Find where the given text appears and provide that cell's center as [x, y] coordinate. 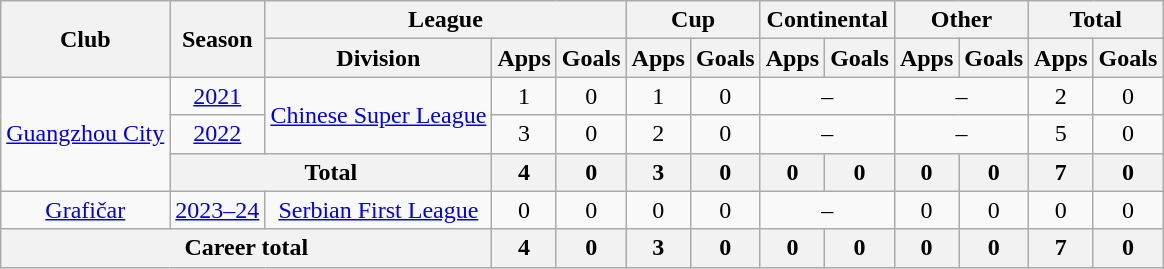
5 [1061, 134]
Chinese Super League [378, 115]
Career total [246, 248]
Serbian First League [378, 210]
Grafičar [86, 210]
2021 [218, 96]
2022 [218, 134]
League [446, 20]
Guangzhou City [86, 134]
Cup [693, 20]
Club [86, 39]
Division [378, 58]
Other [961, 20]
2023–24 [218, 210]
Season [218, 39]
Continental [827, 20]
